Identify which cell holds the provided text, then report its [X, Y] central coordinate. 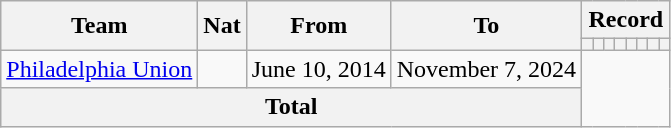
To [486, 26]
November 7, 2024 [486, 69]
Record [626, 20]
Philadelphia Union [100, 69]
Nat [222, 26]
Total [292, 107]
From [318, 26]
Team [100, 26]
June 10, 2014 [318, 69]
